Extract the [x, y] coordinate from the center of the cell holding the provided text.  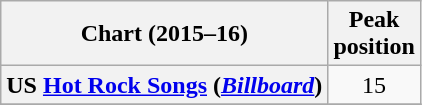
Peakposition [374, 34]
US Hot Rock Songs (Billboard) [164, 85]
15 [374, 85]
Chart (2015–16) [164, 34]
